Capture the cell that displays the provided text and extract its [x, y] central coordinate. 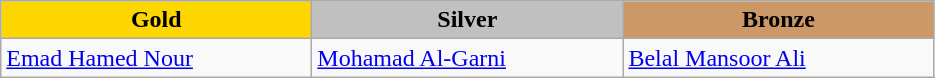
Emad Hamed Nour [156, 58]
Gold [156, 20]
Mohamad Al-Garni [468, 58]
Bronze [778, 20]
Silver [468, 20]
Belal Mansoor Ali [778, 58]
